Pinpoint the cell where the given text exists, returning its (x, y) midpoint coordinate. 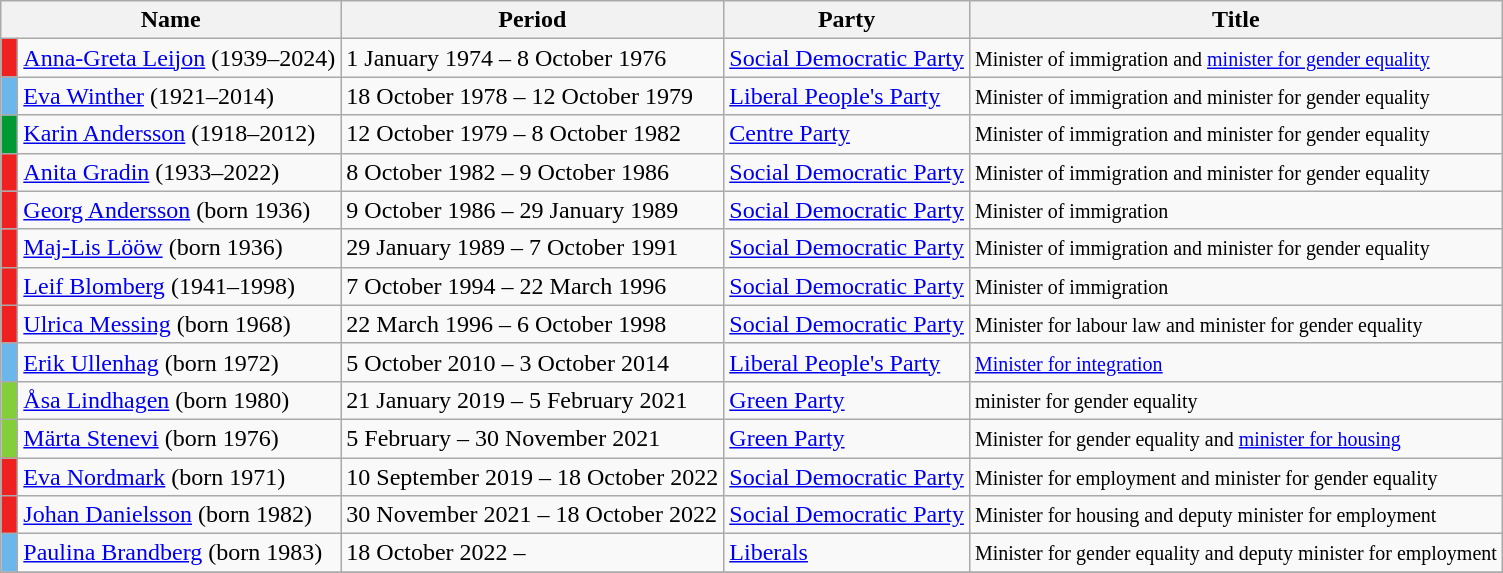
Minister for labour law and minister for gender equality (1236, 324)
Ulrica Messing (born 1968) (180, 324)
Anita Gradin (1933–2022) (180, 172)
Centre Party (847, 134)
5 October 2010 – 3 October 2014 (532, 362)
Åsa Lindhagen (born 1980) (180, 400)
9 October 1986 – 29 January 1989 (532, 210)
8 October 1982 – 9 October 1986 (532, 172)
10 September 2019 – 18 October 2022 (532, 477)
5 February – 30 November 2021 (532, 438)
Maj-Lis Lööw (born 1936) (180, 248)
Minister for gender equality and minister for housing (1236, 438)
Eva Winther (1921–2014) (180, 96)
18 October 2022 – (532, 553)
12 October 1979 – 8 October 1982 (532, 134)
Minister for employment and minister for gender equality (1236, 477)
Leif Blomberg (1941–1998) (180, 286)
29 January 1989 – 7 October 1991 (532, 248)
Minister for housing and deputy minister for employment (1236, 515)
Anna-Greta Leijon (1939–2024) (180, 58)
Eva Nordmark (born 1971) (180, 477)
18 October 1978 – 12 October 1979 (532, 96)
1 January 1974 – 8 October 1976 (532, 58)
7 October 1994 – 22 March 1996 (532, 286)
Märta Stenevi (born 1976) (180, 438)
Johan Danielsson (born 1982) (180, 515)
21 January 2019 – 5 February 2021 (532, 400)
Title (1236, 20)
30 November 2021 – 18 October 2022 (532, 515)
Period (532, 20)
Minister for gender equality and deputy minister for employment (1236, 553)
Paulina Brandberg (born 1983) (180, 553)
Name (171, 20)
minister for gender equality (1236, 400)
Minister for integration (1236, 362)
Georg Andersson (born 1936) (180, 210)
Erik Ullenhag (born 1972) (180, 362)
Liberals (847, 553)
22 March 1996 – 6 October 1998 (532, 324)
Party (847, 20)
Karin Andersson (1918–2012) (180, 134)
